Return (x, y) of the center of cell containing provided text 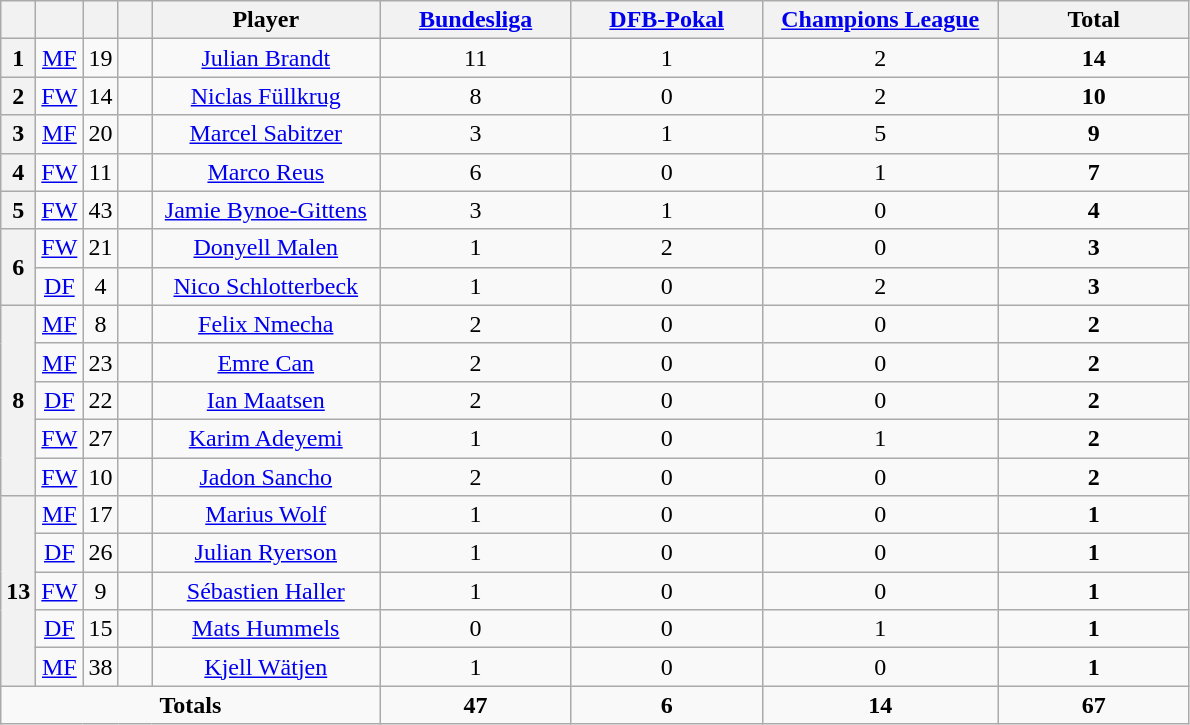
7 (1094, 172)
22 (100, 400)
Niclas Füllkrug (266, 96)
Julian Brandt (266, 58)
26 (100, 553)
67 (1094, 705)
Champions League (880, 20)
15 (100, 629)
Marcel Sabitzer (266, 134)
17 (100, 515)
27 (100, 438)
Felix Nmecha (266, 324)
21 (100, 248)
DFB-Pokal (666, 20)
Emre Can (266, 362)
Sébastien Haller (266, 591)
Kjell Wätjen (266, 667)
13 (18, 591)
Total (1094, 20)
23 (100, 362)
20 (100, 134)
Jadon Sancho (266, 477)
Marius Wolf (266, 515)
Julian Ryerson (266, 553)
47 (476, 705)
Mats Hummels (266, 629)
Marco Reus (266, 172)
Donyell Malen (266, 248)
19 (100, 58)
43 (100, 210)
Bundesliga (476, 20)
Player (266, 20)
Ian Maatsen (266, 400)
Nico Schlotterbeck (266, 286)
Jamie Bynoe-Gittens (266, 210)
Karim Adeyemi (266, 438)
Totals (190, 705)
38 (100, 667)
